Pinpoint the cell where the given text exists, returning its (x, y) midpoint coordinate. 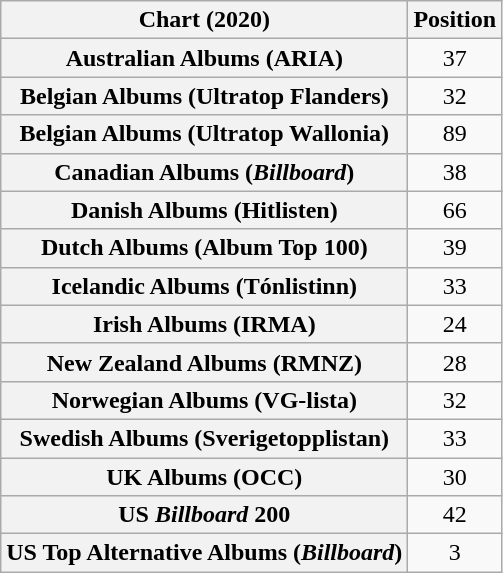
Danish Albums (Hitlisten) (204, 210)
Canadian Albums (Billboard) (204, 172)
Chart (2020) (204, 20)
28 (455, 362)
UK Albums (OCC) (204, 477)
Belgian Albums (Ultratop Flanders) (204, 96)
Belgian Albums (Ultratop Wallonia) (204, 134)
Dutch Albums (Album Top 100) (204, 248)
3 (455, 553)
Australian Albums (ARIA) (204, 58)
Irish Albums (IRMA) (204, 324)
66 (455, 210)
Swedish Albums (Sverigetopplistan) (204, 438)
New Zealand Albums (RMNZ) (204, 362)
42 (455, 515)
39 (455, 248)
Position (455, 20)
89 (455, 134)
Norwegian Albums (VG-lista) (204, 400)
24 (455, 324)
37 (455, 58)
US Top Alternative Albums (Billboard) (204, 553)
30 (455, 477)
Icelandic Albums (Tónlistinn) (204, 286)
38 (455, 172)
US Billboard 200 (204, 515)
